For the text-containing cell, return its midpoint in [x, y] coordinate format. 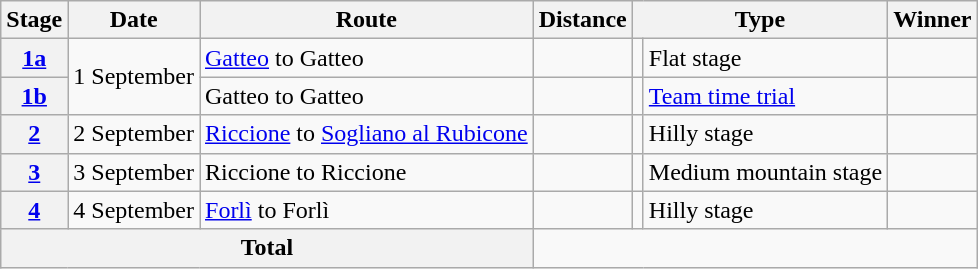
1a [34, 58]
4 [34, 210]
Stage [34, 20]
Medium mountain stage [765, 172]
1 September [134, 77]
Flat stage [765, 58]
4 September [134, 210]
Route [367, 20]
2 September [134, 134]
2 [34, 134]
Riccione to Sogliano al Rubicone [367, 134]
Team time trial [765, 96]
Type [760, 20]
Date [134, 20]
3 [34, 172]
Forlì to Forlì [367, 210]
3 September [134, 172]
Winner [932, 20]
Riccione to Riccione [367, 172]
Distance [582, 20]
Total [267, 248]
1b [34, 96]
